Identify which cell holds the provided text, then report its [x, y] central coordinate. 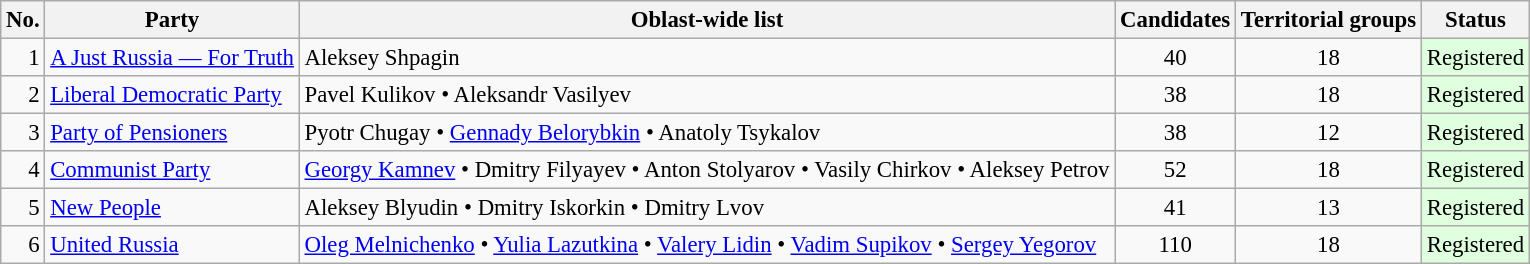
No. [23, 20]
52 [1176, 170]
41 [1176, 208]
Territorial groups [1329, 20]
New People [172, 208]
Party of Pensioners [172, 133]
Georgy Kamnev • Dmitry Filyayev • Anton Stolyarov • Vasily Chirkov • Aleksey Petrov [707, 170]
Pyotr Chugay • Gennady Belorybkin • Anatoly Tsykalov [707, 133]
5 [23, 208]
Status [1475, 20]
110 [1176, 245]
6 [23, 245]
Communist Party [172, 170]
4 [23, 170]
Aleksey Shpagin [707, 58]
Aleksey Blyudin • Dmitry Iskorkin • Dmitry Lvov [707, 208]
40 [1176, 58]
Oleg Melnichenko • Yulia Lazutkina • Valery Lidin • Vadim Supikov • Sergey Yegorov [707, 245]
12 [1329, 133]
Oblast-wide list [707, 20]
Pavel Kulikov • Aleksandr Vasilyev [707, 95]
Liberal Democratic Party [172, 95]
United Russia [172, 245]
1 [23, 58]
2 [23, 95]
3 [23, 133]
Party [172, 20]
A Just Russia — For Truth [172, 58]
13 [1329, 208]
Candidates [1176, 20]
